Return [x, y] of the center of cell containing provided text 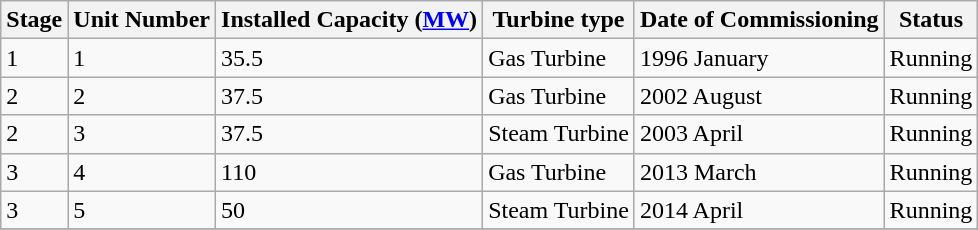
50 [350, 210]
Turbine type [559, 20]
4 [142, 172]
2014 April [759, 210]
Unit Number [142, 20]
Stage [34, 20]
2003 April [759, 134]
35.5 [350, 58]
2013 March [759, 172]
Status [931, 20]
1996 January [759, 58]
5 [142, 210]
110 [350, 172]
2002 August [759, 96]
Installed Capacity (MW) [350, 20]
Date of Commissioning [759, 20]
